Scan for the cell matching the given text and deliver its [X, Y] coordinate at center. 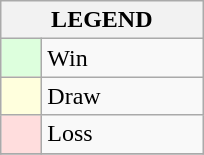
Loss [122, 134]
LEGEND [102, 20]
Win [122, 58]
Draw [122, 96]
